Scan for the cell matching the given text and deliver its [x, y] coordinate at center. 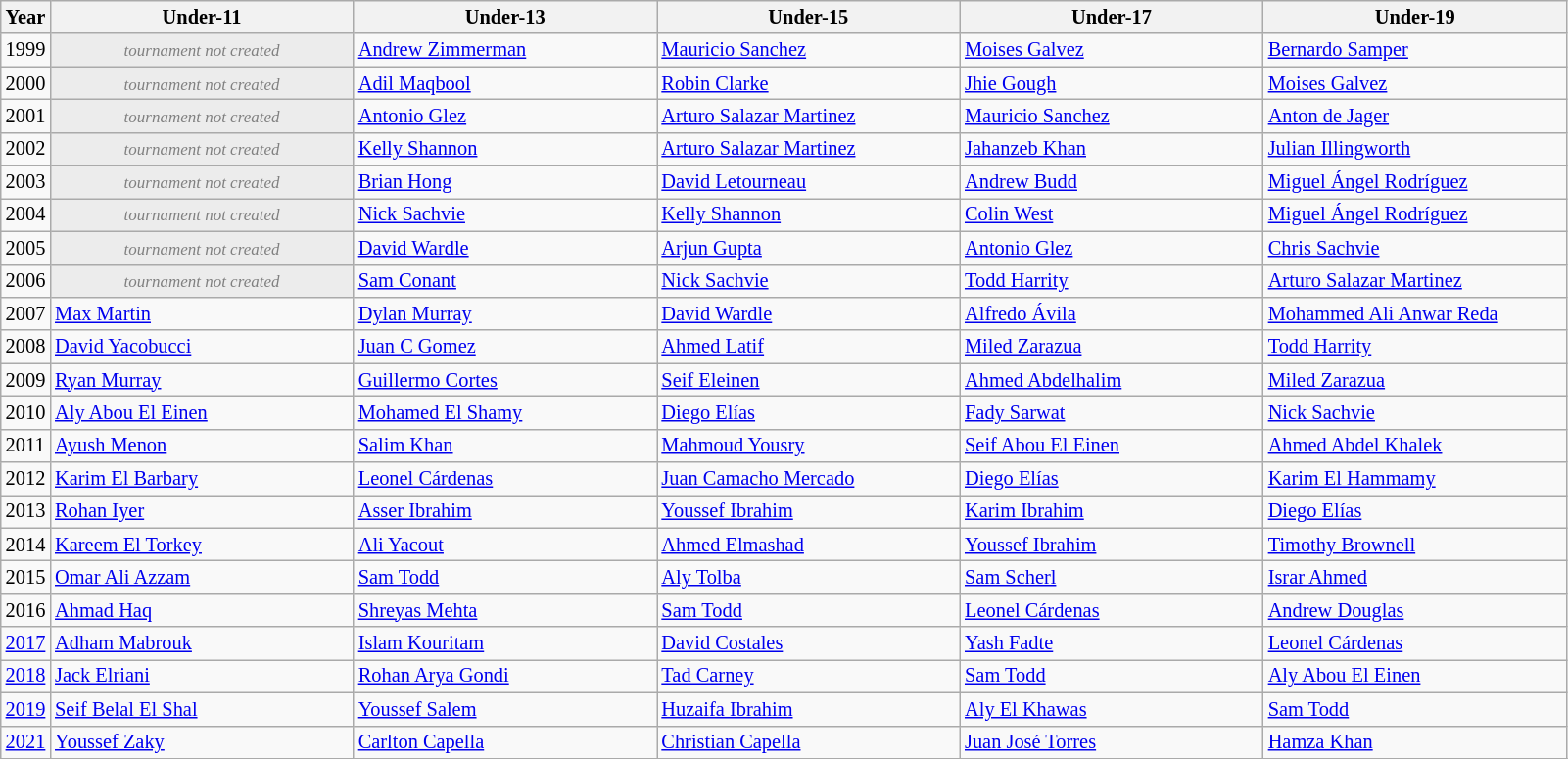
Under-17 [1112, 17]
2003 [25, 182]
Rohan Arya Gondi [505, 676]
David Letourneau [808, 182]
2014 [25, 545]
2018 [25, 676]
Colin West [1112, 214]
Aly Tolba [808, 577]
Andrew Zimmerman [505, 50]
Robin Clarke [808, 83]
Salim Khan [505, 446]
David Costales [808, 643]
2007 [25, 313]
Max Martin [202, 313]
Israr Ahmed [1415, 577]
Ayush Menon [202, 446]
2005 [25, 248]
Juan Camacho Mercado [808, 479]
2012 [25, 479]
Karim El Barbary [202, 479]
Brian Hong [505, 182]
Aly El Khawas [1112, 709]
2010 [25, 412]
Mohamed El Shamy [505, 412]
Anton de Jager [1415, 116]
Seif Eleinen [808, 380]
Seif Belal El Shal [202, 709]
Under-11 [202, 17]
Asser Ibrahim [505, 511]
Jhie Gough [1112, 83]
Adham Mabrouk [202, 643]
Rohan Iyer [202, 511]
Youssef Salem [505, 709]
Islam Kouritam [505, 643]
Sam Scherl [1112, 577]
2008 [25, 347]
Yash Fadte [1112, 643]
Karim Ibrahim [1112, 511]
Guillermo Cortes [505, 380]
Adil Maqbool [505, 83]
Julian Illingworth [1415, 149]
Omar Ali Azzam [202, 577]
Huzaifa Ibrahim [808, 709]
Ahmad Haq [202, 610]
Arjun Gupta [808, 248]
Karim El Hammamy [1415, 479]
Under-15 [808, 17]
Kareem El Torkey [202, 545]
2001 [25, 116]
Mohammed Ali Anwar Reda [1415, 313]
Ahmed Latif [808, 347]
Tad Carney [808, 676]
Juan C Gomez [505, 347]
2015 [25, 577]
Ahmed Abdelhalim [1112, 380]
2021 [25, 742]
2000 [25, 83]
Shreyas Mehta [505, 610]
Mahmoud Yousry [808, 446]
2019 [25, 709]
2006 [25, 281]
Youssef Zaky [202, 742]
Ahmed Elmashad [808, 545]
Carlton Capella [505, 742]
Andrew Budd [1112, 182]
Andrew Douglas [1415, 610]
Fady Sarwat [1112, 412]
2017 [25, 643]
Hamza Khan [1415, 742]
2013 [25, 511]
1999 [25, 50]
Year [25, 17]
Sam Conant [505, 281]
2016 [25, 610]
Jack Elriani [202, 676]
Christian Capella [808, 742]
2002 [25, 149]
Dylan Murray [505, 313]
2011 [25, 446]
Chris Sachvie [1415, 248]
Ryan Murray [202, 380]
Alfredo Ávila [1112, 313]
Under-19 [1415, 17]
2004 [25, 214]
Under-13 [505, 17]
Jahanzeb Khan [1112, 149]
David Yacobucci [202, 347]
Timothy Brownell [1415, 545]
Seif Abou El Einen [1112, 446]
Ali Yacout [505, 545]
Juan José Torres [1112, 742]
Bernardo Samper [1415, 50]
Ahmed Abdel Khalek [1415, 446]
2009 [25, 380]
